Pinpoint the cell where the given text exists, returning its [x, y] midpoint coordinate. 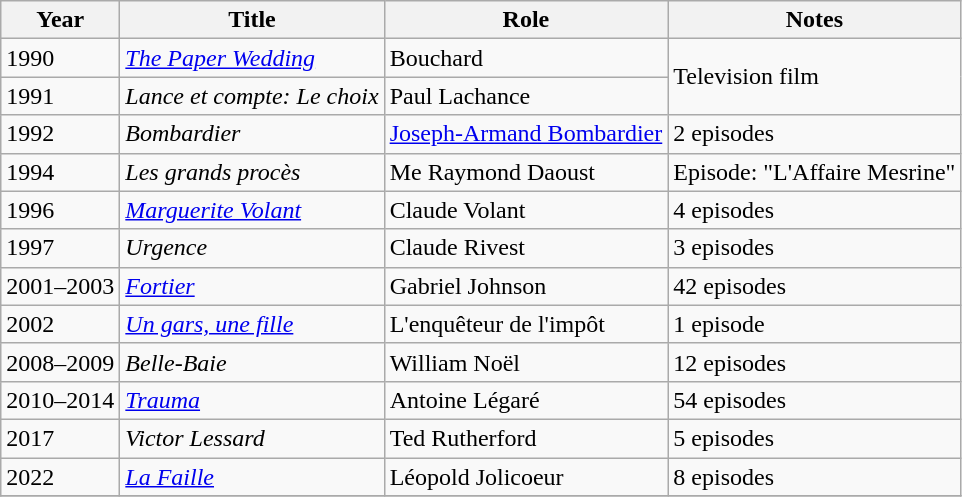
1997 [60, 248]
Television film [814, 77]
Role [526, 20]
2022 [60, 477]
Belle-Baie [252, 362]
Victor Lessard [252, 438]
William Noël [526, 362]
12 episodes [814, 362]
Episode: "L'Affaire Mesrine" [814, 172]
Antoine Légaré [526, 400]
4 episodes [814, 210]
5 episodes [814, 438]
8 episodes [814, 477]
1992 [60, 134]
1996 [60, 210]
Bouchard [526, 58]
Claude Rivest [526, 248]
Léopold Jolicoeur [526, 477]
1991 [60, 96]
Bombardier [252, 134]
Ted Rutherford [526, 438]
Trauma [252, 400]
The Paper Wedding [252, 58]
Lance et compte: Le choix [252, 96]
Un gars, une fille [252, 324]
42 episodes [814, 286]
2008–2009 [60, 362]
1990 [60, 58]
2 episodes [814, 134]
Urgence [252, 248]
Fortier [252, 286]
1 episode [814, 324]
1994 [60, 172]
Les grands procès [252, 172]
L'enquêteur de l'impôt [526, 324]
Year [60, 20]
Joseph-Armand Bombardier [526, 134]
2002 [60, 324]
2010–2014 [60, 400]
54 episodes [814, 400]
Me Raymond Daoust [526, 172]
Notes [814, 20]
3 episodes [814, 248]
Title [252, 20]
La Faille [252, 477]
Gabriel Johnson [526, 286]
2001–2003 [60, 286]
Marguerite Volant [252, 210]
Paul Lachance [526, 96]
2017 [60, 438]
Claude Volant [526, 210]
